Provide the [X, Y] coordinate of the cell's center where the given text is located.  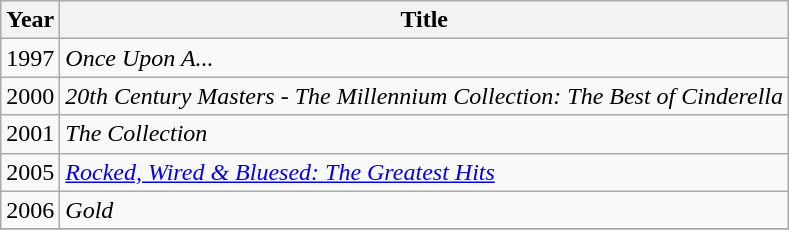
2005 [30, 172]
The Collection [424, 134]
Gold [424, 210]
2006 [30, 210]
2000 [30, 96]
Rocked, Wired & Bluesed: The Greatest Hits [424, 172]
Once Upon A... [424, 58]
2001 [30, 134]
Year [30, 20]
Title [424, 20]
20th Century Masters - The Millennium Collection: The Best of Cinderella [424, 96]
1997 [30, 58]
